Return the [x, y] coordinate for the center point of the cell that contains the specified text.  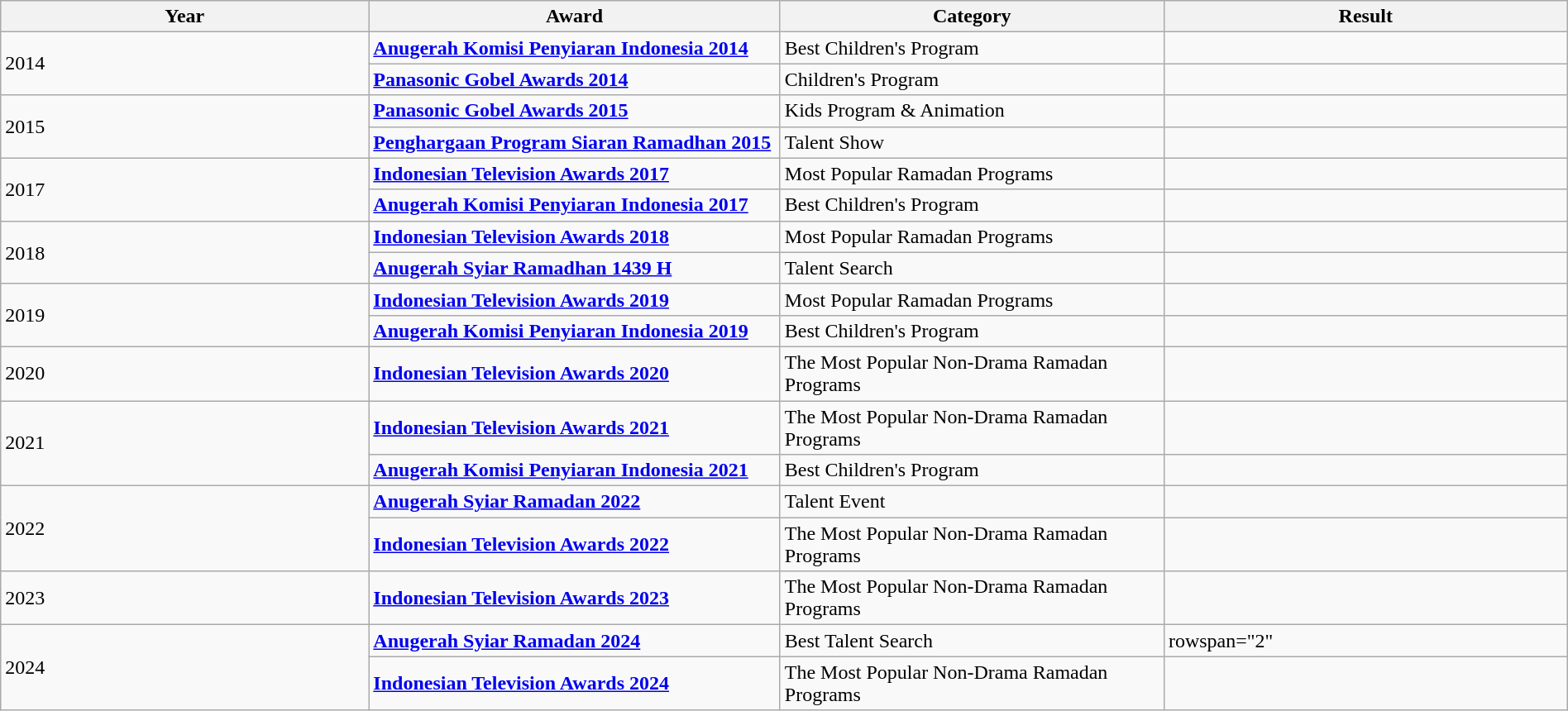
Talent Show [972, 142]
Anugerah Komisi Penyiaran Indonesia 2019 [574, 331]
Panasonic Gobel Awards 2015 [574, 111]
Result [1365, 17]
Indonesian Television Awards 2024 [574, 683]
Category [972, 17]
2018 [185, 252]
2020 [185, 374]
Anugerah Komisi Penyiaran Indonesia 2017 [574, 205]
Talent Search [972, 268]
Indonesian Television Awards 2022 [574, 544]
Anugerah Syiar Ramadan 2024 [574, 641]
Indonesian Television Awards 2018 [574, 236]
Penghargaan Program Siaran Ramadhan 2015 [574, 142]
rowspan="2" [1365, 641]
2024 [185, 668]
Indonesian Television Awards 2019 [574, 299]
2014 [185, 64]
Panasonic Gobel Awards 2014 [574, 79]
Year [185, 17]
Anugerah Syiar Ramadan 2022 [574, 502]
Indonesian Television Awards 2017 [574, 174]
2015 [185, 126]
Children's Program [972, 79]
Anugerah Komisi Penyiaran Indonesia 2014 [574, 48]
Anugerah Komisi Penyiaran Indonesia 2021 [574, 470]
Indonesian Television Awards 2021 [574, 427]
Indonesian Television Awards 2020 [574, 374]
2023 [185, 599]
Kids Program & Animation [972, 111]
Indonesian Television Awards 2023 [574, 599]
Anugerah Syiar Ramadhan 1439 H [574, 268]
2021 [185, 443]
2019 [185, 315]
2022 [185, 529]
Best Talent Search [972, 641]
Talent Event [972, 502]
Award [574, 17]
2017 [185, 189]
